For the text-containing cell, return its midpoint in [x, y] coordinate format. 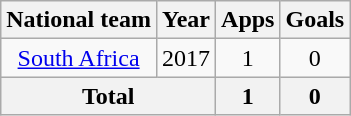
Apps [248, 20]
Year [186, 20]
South Africa [79, 58]
Goals [315, 20]
Total [108, 96]
National team [79, 20]
2017 [186, 58]
